Extract the [X, Y] coordinate from the center of the cell holding the provided text.  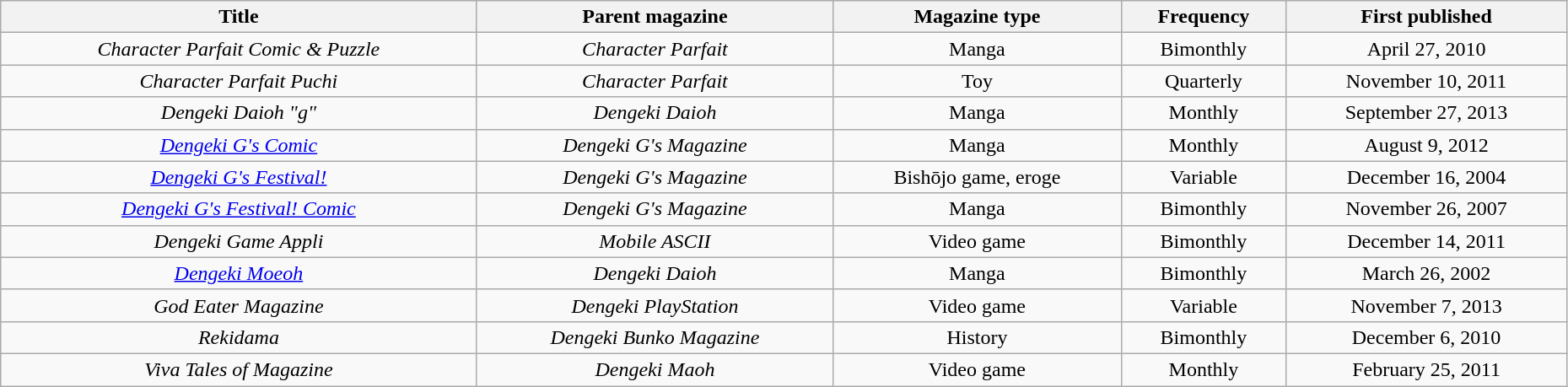
History [977, 337]
Dengeki G's Comic [239, 145]
Character Parfait Puchi [239, 81]
December 14, 2011 [1427, 241]
December 16, 2004 [1427, 177]
Dengeki Daioh "g" [239, 113]
Parent magazine [655, 17]
December 6, 2010 [1427, 337]
September 27, 2013 [1427, 113]
April 27, 2010 [1427, 49]
God Eater Magazine [239, 305]
Bishōjo game, eroge [977, 177]
November 7, 2013 [1427, 305]
Magazine type [977, 17]
March 26, 2002 [1427, 273]
November 26, 2007 [1427, 209]
Dengeki Moeoh [239, 273]
Quarterly [1204, 81]
Dengeki Game Appli [239, 241]
Dengeki G's Festival! Comic [239, 209]
Character Parfait Comic & Puzzle [239, 49]
Dengeki G's Festival! [239, 177]
Title [239, 17]
February 25, 2011 [1427, 369]
November 10, 2011 [1427, 81]
Dengeki Maoh [655, 369]
First published [1427, 17]
Dengeki PlayStation [655, 305]
Viva Tales of Magazine [239, 369]
August 9, 2012 [1427, 145]
Mobile ASCII [655, 241]
Dengeki Bunko Magazine [655, 337]
Rekidama [239, 337]
Toy [977, 81]
Frequency [1204, 17]
